Identify which cell holds the provided text, then report its [X, Y] central coordinate. 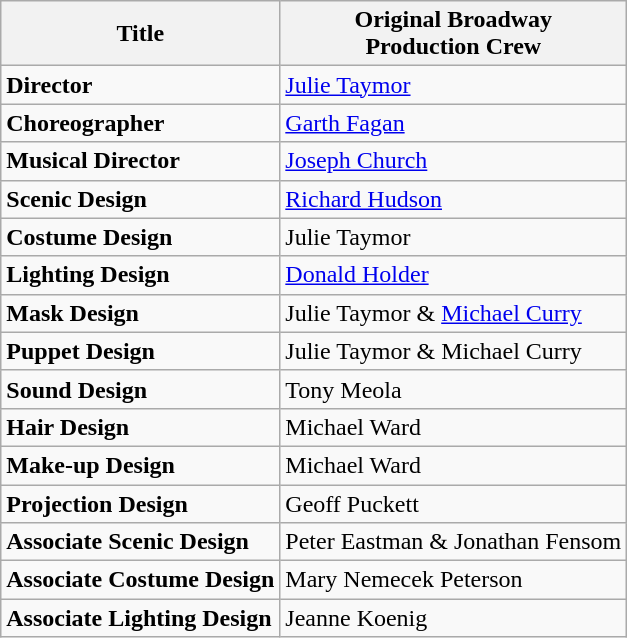
Joseph Church [454, 161]
Associate Lighting Design [140, 618]
Garth Fagan [454, 123]
Associate Costume Design [140, 580]
Puppet Design [140, 351]
Peter Eastman & Jonathan Fensom [454, 542]
Associate Scenic Design [140, 542]
Choreographer [140, 123]
Original BroadwayProduction Crew [454, 34]
Donald Holder [454, 275]
Scenic Design [140, 199]
Richard Hudson [454, 199]
Jeanne Koenig [454, 618]
Mary Nemecek Peterson [454, 580]
Lighting Design [140, 275]
Make-up Design [140, 465]
Geoff Puckett [454, 503]
Director [140, 85]
Hair Design [140, 427]
Mask Design [140, 313]
Projection Design [140, 503]
Sound Design [140, 389]
Tony Meola [454, 389]
Title [140, 34]
Costume Design [140, 237]
Musical Director [140, 161]
